Provide the (X, Y) coordinate of the cell's center where the given text is located.  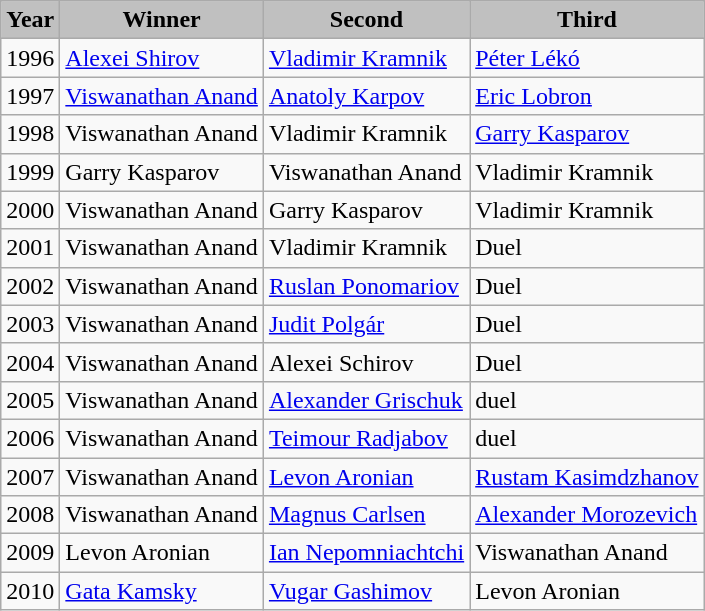
2004 (30, 362)
2003 (30, 324)
Péter Lékó (587, 58)
Judit Polgár (366, 324)
Alexei Shirov (162, 58)
Alexei Schirov (366, 362)
Gata Kamsky (162, 591)
1999 (30, 172)
1998 (30, 134)
Winner (162, 20)
Vugar Gashimov (366, 591)
2000 (30, 210)
Teimour Radjabov (366, 438)
Third (587, 20)
2002 (30, 286)
Anatoly Karpov (366, 96)
Magnus Carlsen (366, 515)
Alexander Morozevich (587, 515)
2007 (30, 477)
2008 (30, 515)
2010 (30, 591)
Year (30, 20)
2006 (30, 438)
Alexander Grischuk (366, 400)
2001 (30, 248)
Ian Nepomniachtchi (366, 553)
2009 (30, 553)
1997 (30, 96)
Eric Lobron (587, 96)
1996 (30, 58)
Second (366, 20)
Ruslan Ponomariov (366, 286)
Rustam Kasimdzhanov (587, 477)
2005 (30, 400)
